Provide the (x, y) coordinate of the cell's center where the given text is located.  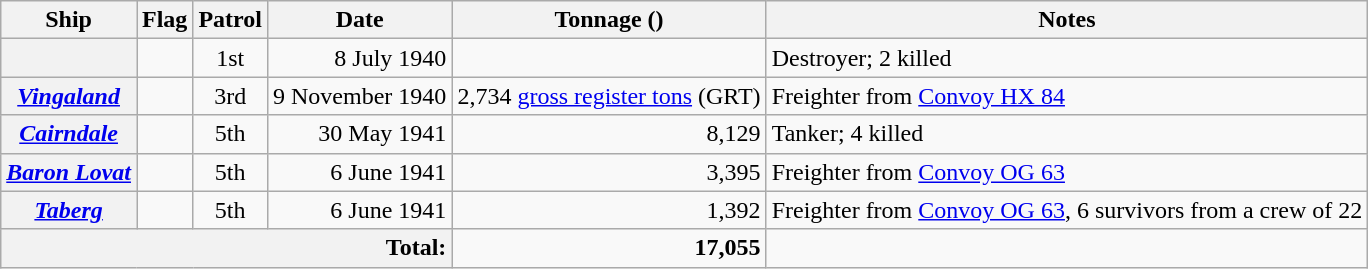
Notes (1067, 20)
Flag (164, 20)
Taberg (69, 210)
9 November 1940 (359, 96)
17,055 (609, 248)
Cairndale (69, 134)
Tonnage () (609, 20)
Ship (69, 20)
Total: (226, 248)
Baron Lovat (69, 172)
3rd (230, 96)
8,129 (609, 134)
Freighter from Convoy OG 63 (1067, 172)
Date (359, 20)
2,734 gross register tons (GRT) (609, 96)
30 May 1941 (359, 134)
Tanker; 4 killed (1067, 134)
8 July 1940 (359, 58)
3,395 (609, 172)
1st (230, 58)
Patrol (230, 20)
1,392 (609, 210)
Vingaland (69, 96)
Freighter from Convoy HX 84 (1067, 96)
Freighter from Convoy OG 63, 6 survivors from a crew of 22 (1067, 210)
Destroyer; 2 killed (1067, 58)
